From the cell containing the given text, extract its center point as [X, Y] coordinate. 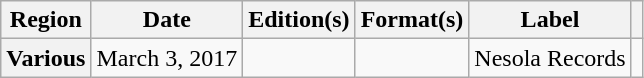
Various [46, 58]
Format(s) [412, 20]
Region [46, 20]
Label [550, 20]
Nesola Records [550, 58]
Edition(s) [299, 20]
Date [167, 20]
March 3, 2017 [167, 58]
